Capture the cell that displays the provided text and extract its [x, y] central coordinate. 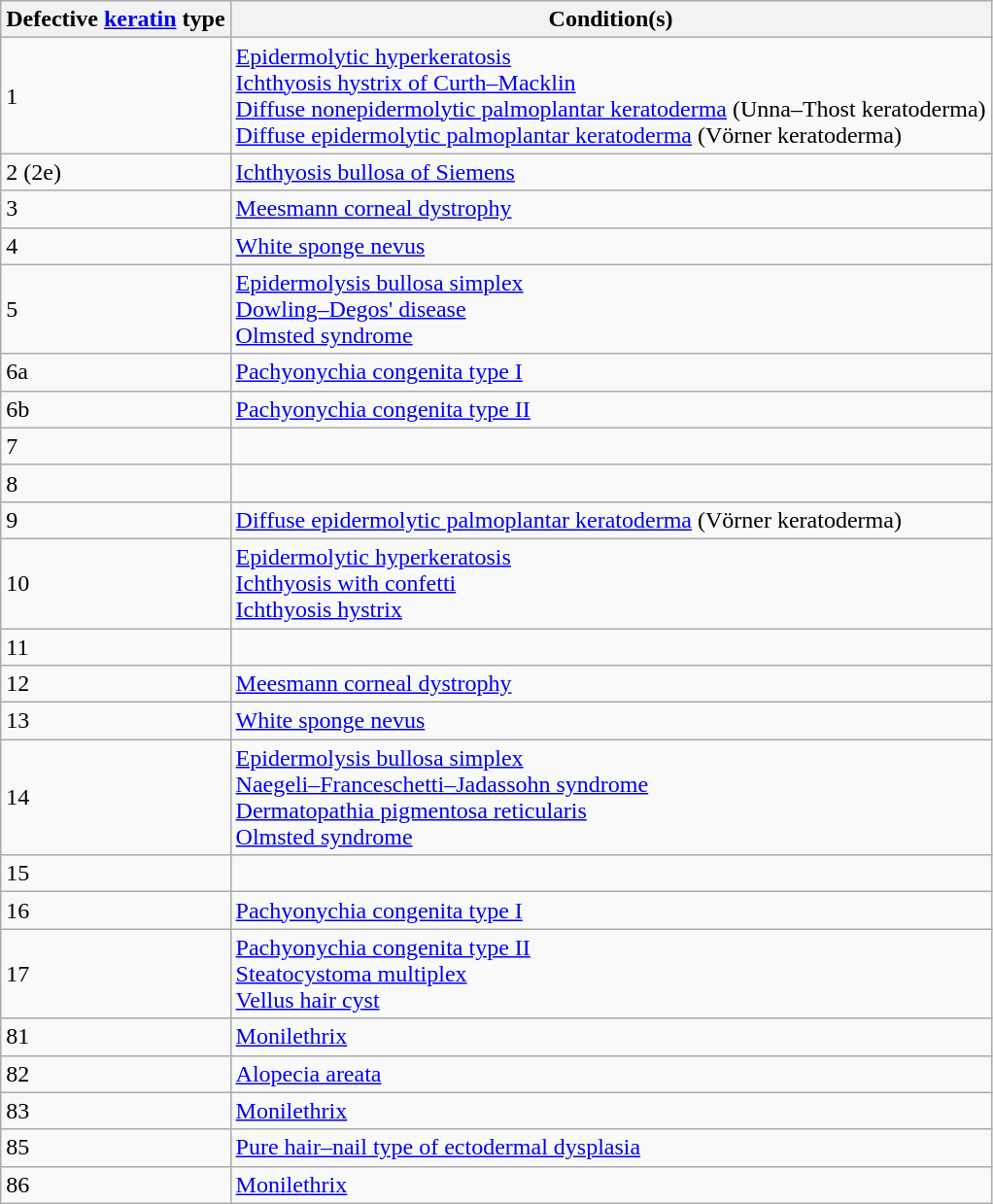
3 [116, 209]
16 [116, 911]
5 [116, 309]
Epidermolysis bullosa simplexNaegeli–Franceschetti–Jadassohn syndromeDermatopathia pigmentosa reticularisOlmsted syndrome [610, 797]
85 [116, 1148]
8 [116, 483]
6b [116, 409]
13 [116, 721]
4 [116, 246]
Alopecia areata [610, 1074]
82 [116, 1074]
Pachyonychia congenita type IISteatocystoma multiplexVellus hair cyst [610, 974]
Ichthyosis bullosa of Siemens [610, 172]
6a [116, 372]
17 [116, 974]
Pachyonychia congenita type II [610, 409]
12 [116, 684]
1 [116, 95]
2 (2e) [116, 172]
81 [116, 1037]
Pure hair–nail type of ectodermal dysplasia [610, 1148]
Defective keratin type [116, 19]
7 [116, 446]
11 [116, 646]
83 [116, 1111]
14 [116, 797]
Diffuse epidermolytic palmoplantar keratoderma (Vörner keratoderma) [610, 520]
Condition(s) [610, 19]
Epidermolysis bullosa simplexDowling–Degos' diseaseOlmsted syndrome [610, 309]
15 [116, 874]
9 [116, 520]
10 [116, 583]
Epidermolytic hyperkeratosisIchthyosis with confettiIchthyosis hystrix [610, 583]
86 [116, 1185]
